Output the (x, y) coordinate of the center of the cell containing the given text.  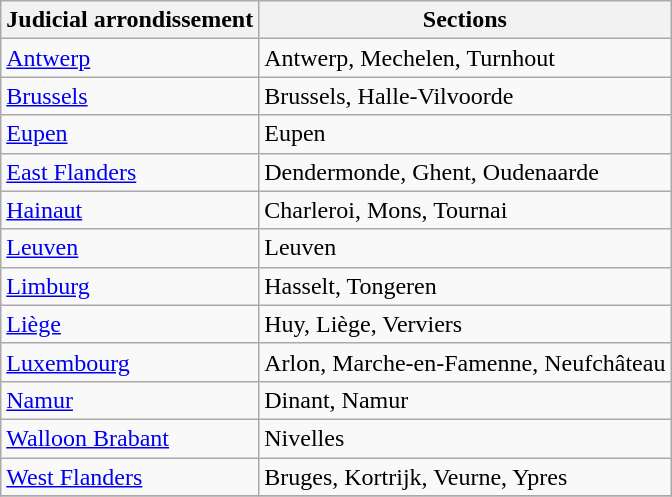
Sections (465, 20)
Walloon Brabant (130, 438)
Antwerp, Mechelen, Turnhout (465, 58)
Bruges, Kortrijk, Veurne, Ypres (465, 477)
Huy, Liège, Verviers (465, 324)
Antwerp (130, 58)
Namur (130, 400)
Nivelles (465, 438)
Luxembourg (130, 362)
Hainaut (130, 210)
West Flanders (130, 477)
Hasselt, Tongeren (465, 286)
Limburg (130, 286)
Dinant, Namur (465, 400)
East Flanders (130, 172)
Judicial arrondissement (130, 20)
Arlon, Marche-en-Famenne, Neufchâteau (465, 362)
Liège (130, 324)
Dendermonde, Ghent, Oudenaarde (465, 172)
Brussels (130, 96)
Brussels, Halle-Vilvoorde (465, 96)
Charleroi, Mons, Tournai (465, 210)
